Return [X, Y] of the center of cell containing provided text 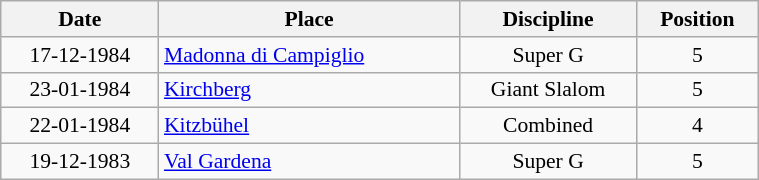
Place [309, 19]
4 [698, 126]
19-12-1983 [80, 162]
Madonna di Campiglio [309, 55]
23-01-1984 [80, 90]
Combined [548, 126]
Kirchberg [309, 90]
17-12-1984 [80, 55]
Val Gardena [309, 162]
Discipline [548, 19]
22-01-1984 [80, 126]
Position [698, 19]
Date [80, 19]
Kitzbühel [309, 126]
Giant Slalom [548, 90]
